Capture the cell that displays the provided text and extract its (X, Y) central coordinate. 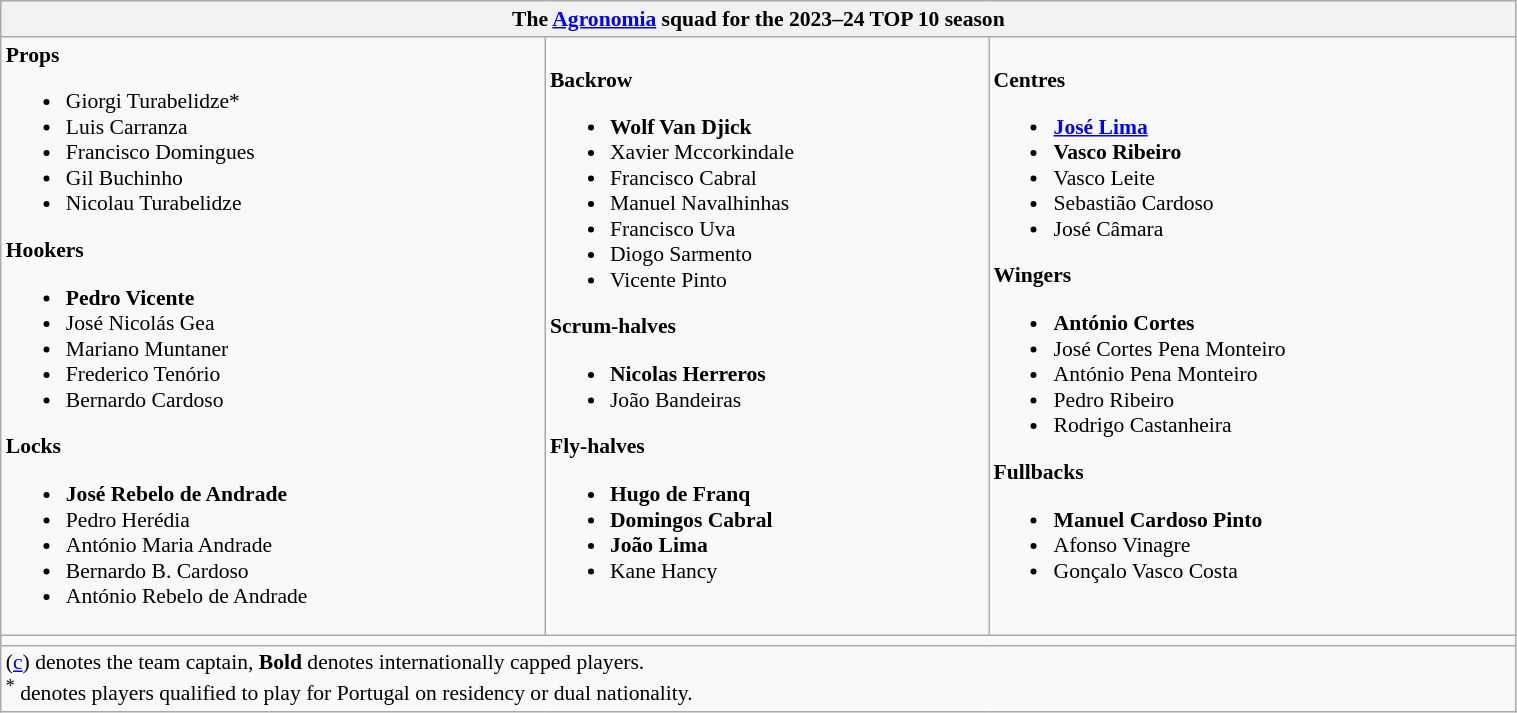
The Agronomia squad for the 2023–24 TOP 10 season (758, 19)
